Locate the cell with the specified text and output its [X, Y] center coordinate. 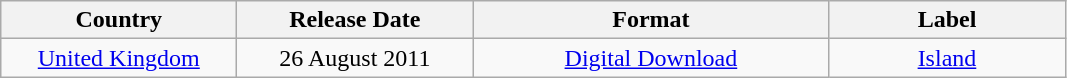
Format [651, 20]
Release Date [355, 20]
Digital Download [651, 58]
26 August 2011 [355, 58]
Country [119, 20]
Island [947, 58]
United Kingdom [119, 58]
Label [947, 20]
